Determine the [x, y] coordinate at the center of the cell enclosing the given text.  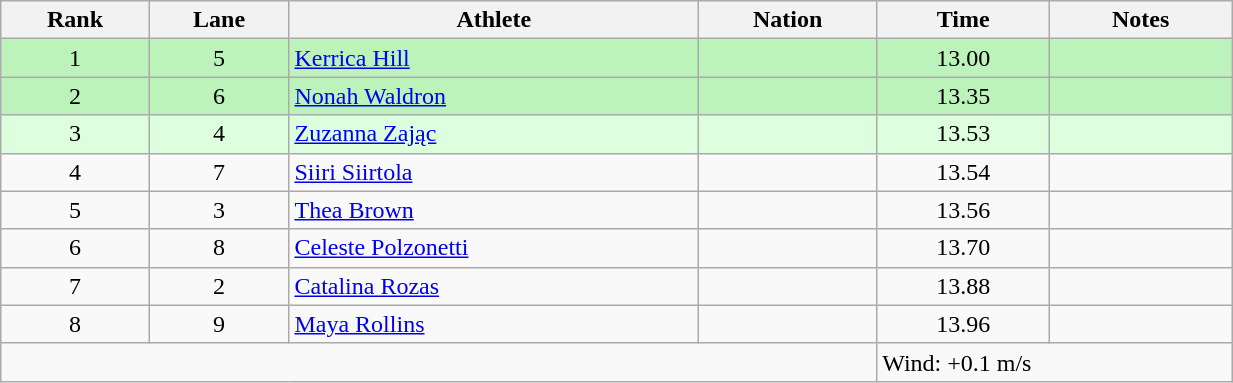
13.56 [964, 210]
Catalina Rozas [494, 286]
13.53 [964, 134]
Rank [76, 20]
Thea Brown [494, 210]
Wind: +0.1 m/s [1054, 362]
Time [964, 20]
9 [219, 324]
13.00 [964, 58]
13.70 [964, 248]
Lane [219, 20]
Siiri Siirtola [494, 172]
Maya Rollins [494, 324]
Athlete [494, 20]
Kerrica Hill [494, 58]
13.35 [964, 96]
Notes [1141, 20]
Nonah Waldron [494, 96]
Celeste Polzonetti [494, 248]
13.88 [964, 286]
1 [76, 58]
13.96 [964, 324]
Zuzanna Zając [494, 134]
13.54 [964, 172]
Nation [788, 20]
